Search for the cell housing the specified text and yield its [x, y] center coordinate. 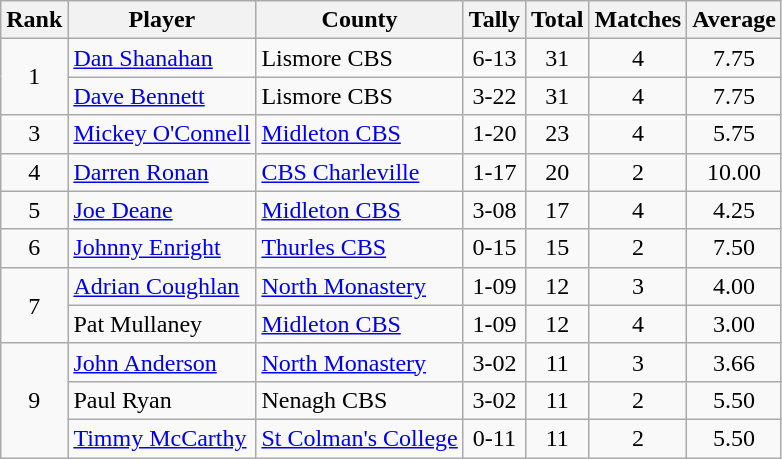
Rank [34, 20]
Total [557, 20]
John Anderson [162, 362]
7 [34, 305]
CBS Charleville [360, 172]
3.66 [734, 362]
Dan Shanahan [162, 58]
Darren Ronan [162, 172]
6-13 [494, 58]
Player [162, 20]
6 [34, 248]
Timmy McCarthy [162, 438]
15 [557, 248]
Dave Bennett [162, 96]
5 [34, 210]
Matches [638, 20]
Mickey O'Connell [162, 134]
3-22 [494, 96]
1 [34, 77]
Joe Deane [162, 210]
1-17 [494, 172]
0-11 [494, 438]
9 [34, 400]
1-20 [494, 134]
10.00 [734, 172]
St Colman's College [360, 438]
5.75 [734, 134]
Average [734, 20]
7.50 [734, 248]
0-15 [494, 248]
Johnny Enright [162, 248]
Paul Ryan [162, 400]
4.00 [734, 286]
17 [557, 210]
4.25 [734, 210]
Pat Mullaney [162, 324]
Nenagh CBS [360, 400]
Thurles CBS [360, 248]
23 [557, 134]
Tally [494, 20]
County [360, 20]
3-08 [494, 210]
Adrian Coughlan [162, 286]
20 [557, 172]
3.00 [734, 324]
